Find where the given text appears and provide that cell's center as [x, y] coordinate. 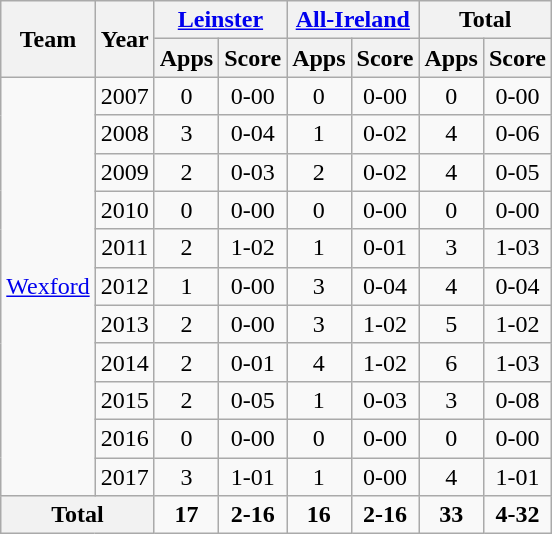
Leinster [220, 20]
33 [451, 515]
2013 [124, 324]
Year [124, 39]
Wexford [48, 286]
4-32 [517, 515]
2011 [124, 248]
All-Ireland [353, 20]
2009 [124, 172]
0-06 [517, 134]
2007 [124, 96]
5 [451, 324]
0-08 [517, 400]
2014 [124, 362]
2010 [124, 210]
2015 [124, 400]
2016 [124, 438]
2012 [124, 286]
6 [451, 362]
Team [48, 39]
2017 [124, 477]
2008 [124, 134]
16 [319, 515]
17 [186, 515]
